From the cell containing the given text, extract its center point as [X, Y] coordinate. 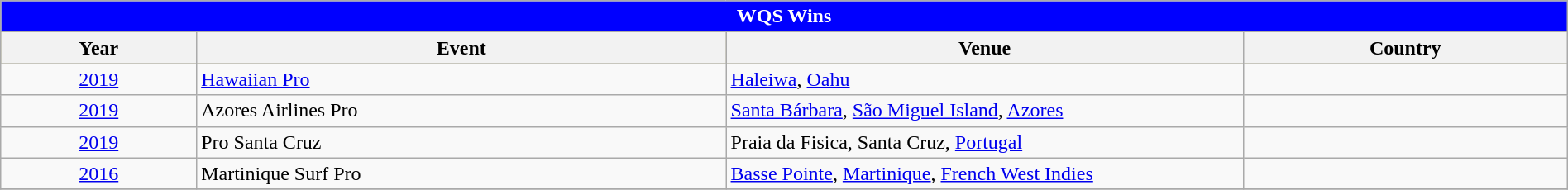
Event [461, 48]
Santa Bárbara, São Miguel Island, Azores [984, 111]
Venue [984, 48]
Praia da Fisica, Santa Cruz, Portugal [984, 142]
Country [1405, 48]
Pro Santa Cruz [461, 142]
Basse Pointe, Martinique, French West Indies [984, 173]
Azores Airlines Pro [461, 111]
Year [99, 48]
WQS Wins [784, 17]
Haleiwa, Oahu [984, 79]
Martinique Surf Pro [461, 173]
2016 [99, 173]
Hawaiian Pro [461, 79]
